For the text-containing cell, return its midpoint in (X, Y) coordinate format. 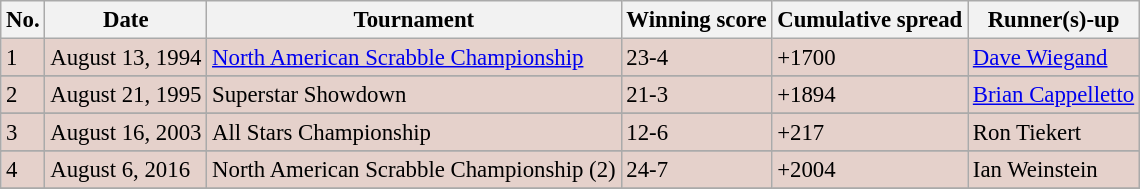
Cumulative spread (870, 20)
August 16, 2003 (126, 133)
August 13, 1994 (126, 58)
Dave Wiegand (1054, 58)
North American Scrabble Championship (2) (414, 170)
Brian Cappelletto (1054, 95)
+1700 (870, 58)
12-6 (696, 133)
21-3 (696, 95)
Ron Tiekert (1054, 133)
+2004 (870, 170)
Date (126, 20)
August 21, 1995 (126, 95)
No. (23, 20)
Winning score (696, 20)
Ian Weinstein (1054, 170)
2 (23, 95)
+1894 (870, 95)
24-7 (696, 170)
3 (23, 133)
August 6, 2016 (126, 170)
North American Scrabble Championship (414, 58)
+217 (870, 133)
Runner(s)-up (1054, 20)
1 (23, 58)
Superstar Showdown (414, 95)
Tournament (414, 20)
23-4 (696, 58)
4 (23, 170)
All Stars Championship (414, 133)
